Capture the cell that displays the provided text and extract its [X, Y] central coordinate. 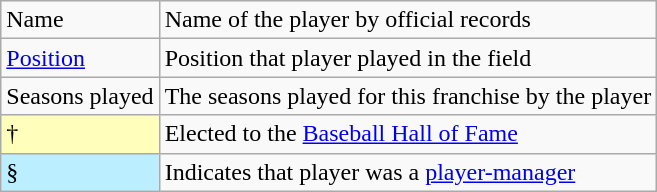
Indicates that player was a player-manager [408, 172]
Elected to the Baseball Hall of Fame [408, 134]
† [80, 134]
Name [80, 20]
Seasons played [80, 96]
Position that player played in the field [408, 58]
§ [80, 172]
Name of the player by official records [408, 20]
Position [80, 58]
The seasons played for this franchise by the player [408, 96]
